From the cell containing the given text, extract its center point as (X, Y) coordinate. 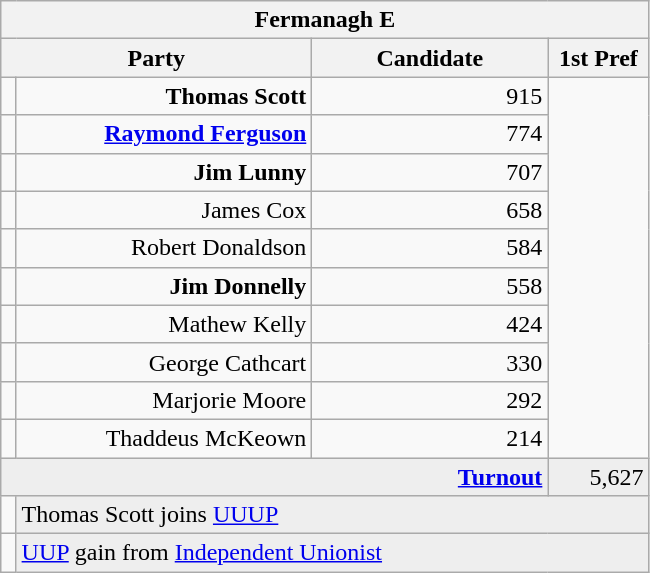
James Cox (164, 210)
Robert Donaldson (164, 248)
Jim Lunny (164, 172)
292 (430, 400)
Fermanagh E (325, 20)
UUP gain from Independent Unionist (332, 553)
5,627 (598, 477)
Candidate (430, 58)
658 (430, 210)
330 (430, 362)
George Cathcart (164, 362)
Jim Donnelly (164, 286)
Party (156, 58)
Thomas Scott joins UUUP (332, 515)
Thaddeus McKeown (164, 438)
915 (430, 96)
584 (430, 248)
Mathew Kelly (164, 324)
1st Pref (598, 58)
Marjorie Moore (164, 400)
558 (430, 286)
Raymond Ferguson (164, 134)
214 (430, 438)
707 (430, 172)
Thomas Scott (164, 96)
424 (430, 324)
Turnout (274, 477)
774 (430, 134)
